Output the [x, y] coordinate of the center of the cell containing the given text.  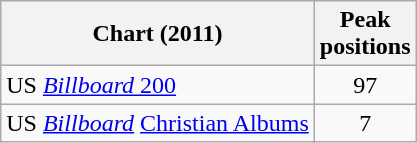
US Billboard Christian Albums [158, 123]
US Billboard 200 [158, 85]
7 [365, 123]
Peakpositions [365, 34]
97 [365, 85]
Chart (2011) [158, 34]
